Return (x, y) of the center of cell containing provided text 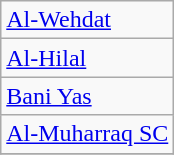
Al-Muharraq SC (88, 134)
Al-Wehdat (88, 20)
Al-Hilal (88, 58)
Bani Yas (88, 96)
